Search for the cell housing the specified text and yield its (x, y) center coordinate. 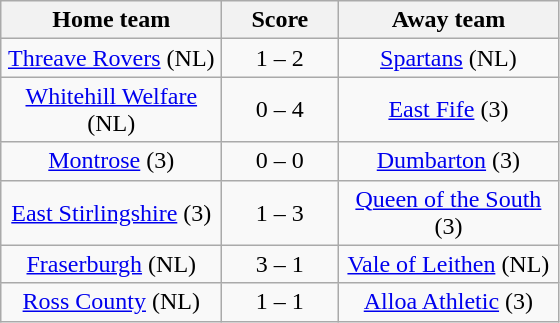
3 – 1 (280, 264)
Spartans (NL) (448, 58)
Whitehill Welfare (NL) (112, 110)
Vale of Leithen (NL) (448, 264)
East Stirlingshire (3) (112, 212)
Dumbarton (3) (448, 161)
Threave Rovers (NL) (112, 58)
Alloa Athletic (3) (448, 302)
1 – 2 (280, 58)
Score (280, 20)
East Fife (3) (448, 110)
0 – 4 (280, 110)
Away team (448, 20)
Montrose (3) (112, 161)
Fraserburgh (NL) (112, 264)
Ross County (NL) (112, 302)
1 – 1 (280, 302)
1 – 3 (280, 212)
Home team (112, 20)
0 – 0 (280, 161)
Queen of the South (3) (448, 212)
